Determine the [x, y] coordinate at the center of the cell enclosing the given text.  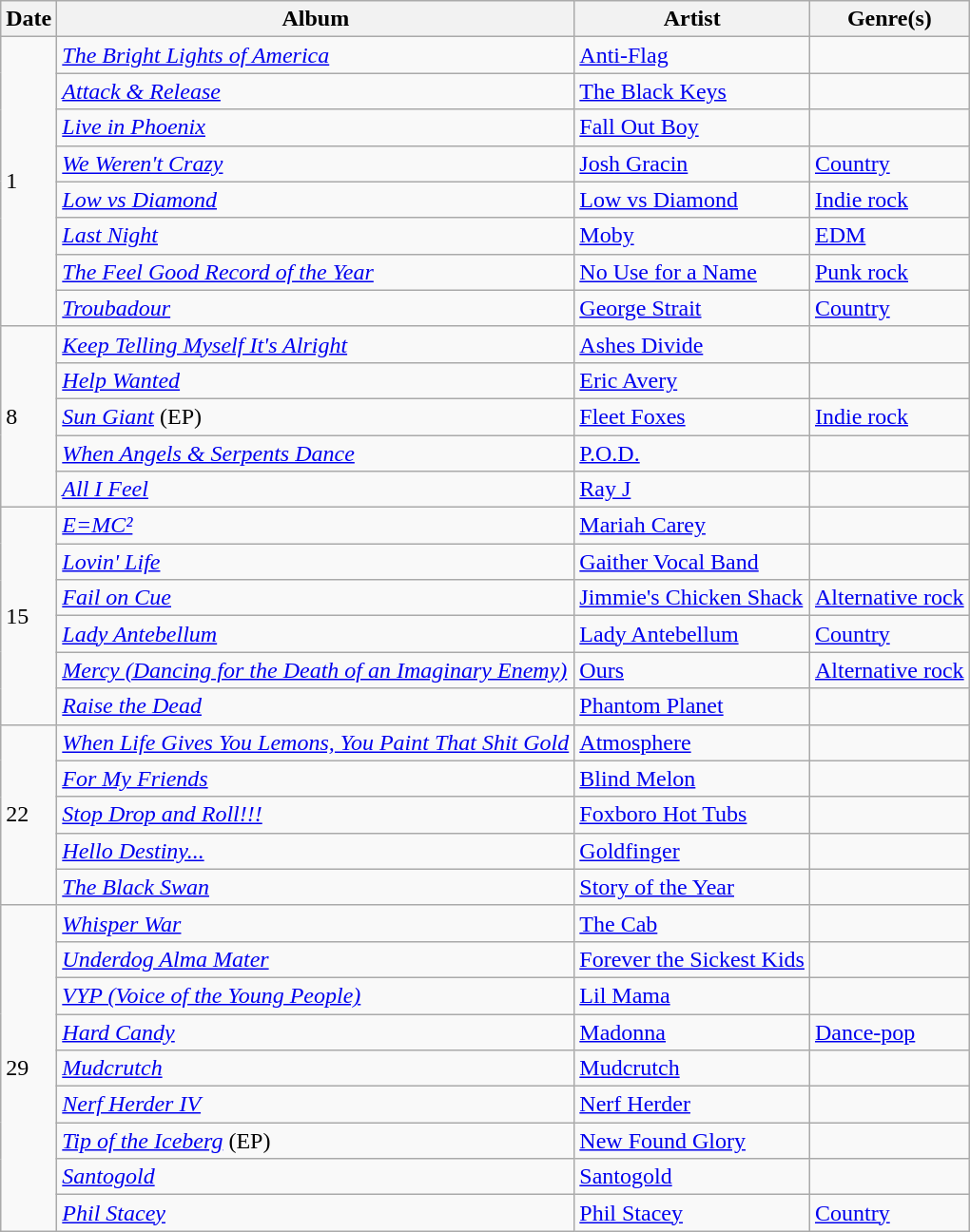
Ours [692, 670]
Nerf Herder IV [316, 1105]
Josh Gracin [692, 164]
Atmosphere [692, 742]
8 [29, 416]
Live in Phoenix [316, 127]
The Cab [692, 923]
Tip of the Iceberg (EP) [316, 1141]
Blind Melon [692, 779]
Lovin' Life [316, 562]
Stop Drop and Roll!!! [316, 815]
Hello Destiny... [316, 851]
Lil Mama [692, 995]
Underdog Alma Mater [316, 959]
Phantom Planet [692, 706]
All I Feel [316, 490]
Last Night [316, 236]
The Black Swan [316, 887]
Goldfinger [692, 851]
Moby [692, 236]
For My Friends [316, 779]
Troubadour [316, 308]
Sun Giant (EP) [316, 416]
Dance-pop [889, 1031]
Eric Avery [692, 380]
Fail on Cue [316, 598]
1 [29, 182]
Raise the Dead [316, 706]
Mercy (Dancing for the Death of an Imaginary Enemy) [316, 670]
P.O.D. [692, 453]
Jimmie's Chicken Shack [692, 598]
15 [29, 616]
When Angels & Serpents Dance [316, 453]
No Use for a Name [692, 272]
New Found Glory [692, 1141]
George Strait [692, 308]
The Feel Good Record of the Year [316, 272]
Attack & Release [316, 91]
Madonna [692, 1031]
Mariah Carey [692, 526]
Punk rock [889, 272]
22 [29, 815]
Whisper War [316, 923]
Story of the Year [692, 887]
Fall Out Boy [692, 127]
Nerf Herder [692, 1105]
E=MC² [316, 526]
Genre(s) [889, 19]
We Weren't Crazy [316, 164]
Artist [692, 19]
Fleet Foxes [692, 416]
Anti-Flag [692, 55]
EDM [889, 236]
The Black Keys [692, 91]
29 [29, 1068]
Foxboro Hot Tubs [692, 815]
Ray J [692, 490]
Date [29, 19]
VYP (Voice of the Young People) [316, 995]
Ashes Divide [692, 344]
Hard Candy [316, 1031]
Help Wanted [316, 380]
Keep Telling Myself It's Alright [316, 344]
Forever the Sickest Kids [692, 959]
Album [316, 19]
The Bright Lights of America [316, 55]
Gaither Vocal Band [692, 562]
When Life Gives You Lemons, You Paint That Shit Gold [316, 742]
